Extract the (X, Y) coordinate from the center of the cell holding the provided text.  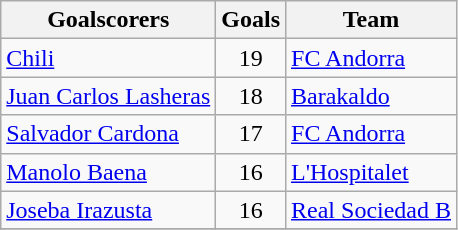
Manolo Baena (108, 172)
Goalscorers (108, 20)
Juan Carlos Lasheras (108, 96)
Real Sociedad B (372, 210)
18 (251, 96)
17 (251, 134)
L'Hospitalet (372, 172)
Chili (108, 58)
Barakaldo (372, 96)
Team (372, 20)
Joseba Irazusta (108, 210)
19 (251, 58)
Salvador Cardona (108, 134)
Goals (251, 20)
